For the text-containing cell, return its midpoint in [x, y] coordinate format. 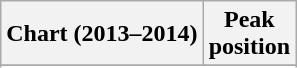
Peakposition [249, 34]
Chart (2013–2014) [102, 34]
